Pinpoint the cell where the given text exists, returning its [x, y] midpoint coordinate. 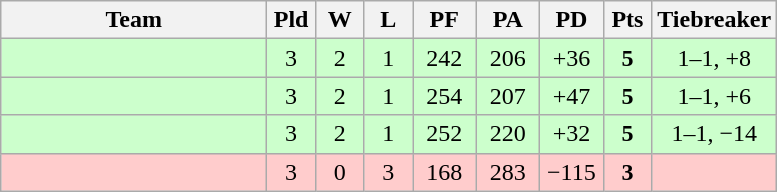
PF [444, 20]
1–1, +8 [714, 58]
283 [508, 172]
+36 [572, 58]
168 [444, 172]
+32 [572, 134]
220 [508, 134]
L [388, 20]
Tiebreaker [714, 20]
W [340, 20]
+47 [572, 96]
254 [444, 96]
Team [134, 20]
Pld [292, 20]
Pts [628, 20]
242 [444, 58]
PD [572, 20]
207 [508, 96]
PA [508, 20]
0 [340, 172]
252 [444, 134]
−115 [572, 172]
206 [508, 58]
1–1, −14 [714, 134]
1–1, +6 [714, 96]
